Return [x, y] of the center of cell containing provided text 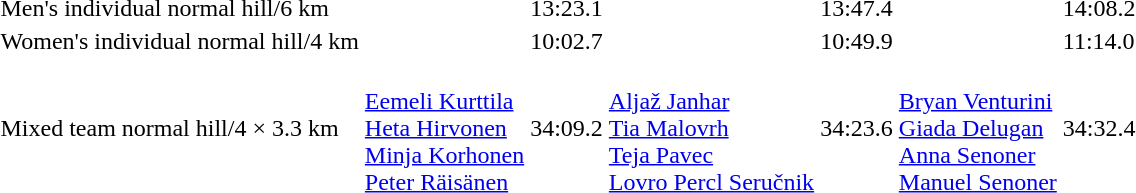
10:02.7 [567, 41]
10:49.9 [857, 41]
